For the text-containing cell, return its midpoint in (x, y) coordinate format. 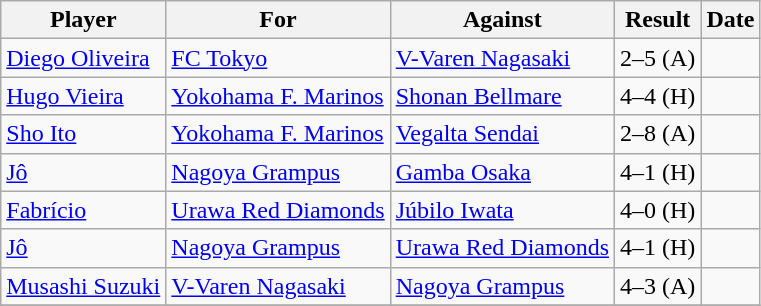
Júbilo Iwata (502, 210)
Sho Ito (84, 134)
Fabrício (84, 210)
For (278, 20)
Vegalta Sendai (502, 134)
2–8 (A) (658, 134)
Against (502, 20)
Result (658, 20)
FC Tokyo (278, 58)
4–3 (A) (658, 286)
2–5 (A) (658, 58)
Gamba Osaka (502, 172)
4–4 (H) (658, 96)
Hugo Vieira (84, 96)
Player (84, 20)
Diego Oliveira (84, 58)
Musashi Suzuki (84, 286)
4–0 (H) (658, 210)
Shonan Bellmare (502, 96)
Date (730, 20)
